Scan for the cell matching the given text and deliver its (x, y) coordinate at center. 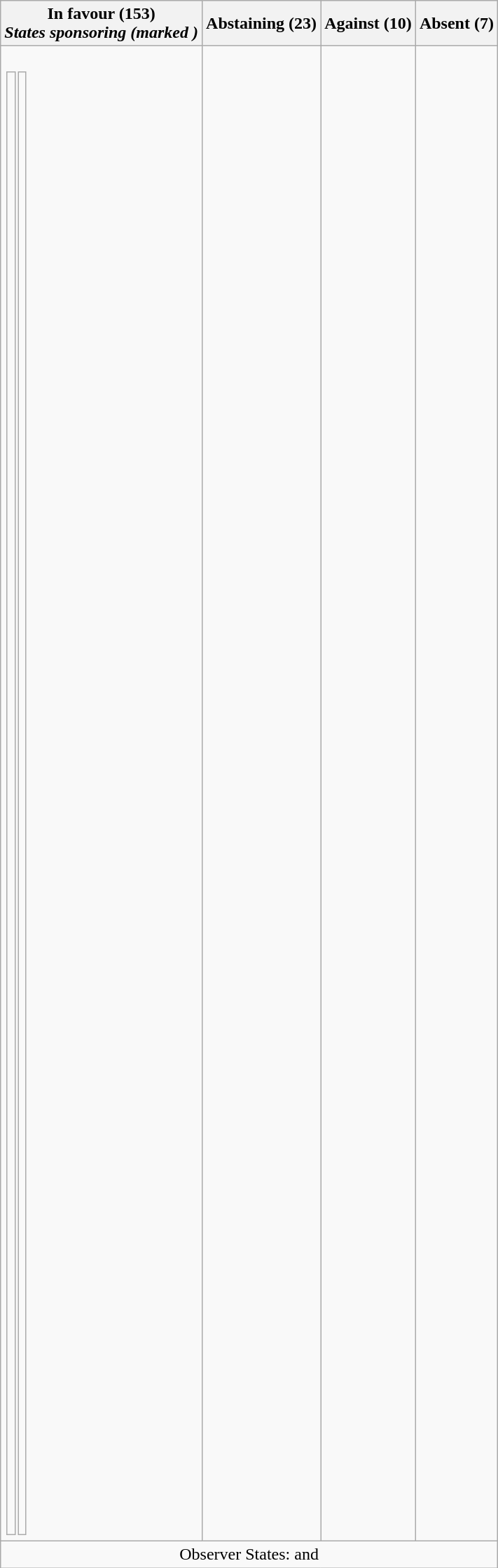
Absent (7) (457, 24)
Observer States: and (249, 1554)
In favour (153)States sponsoring (marked ) (102, 24)
Abstaining (23) (262, 24)
Against (10) (368, 24)
